Extract the (x, y) coordinate from the center of the cell holding the provided text.  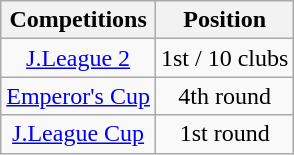
Emperor's Cup (78, 96)
1st round (224, 134)
J.League Cup (78, 134)
Competitions (78, 20)
J.League 2 (78, 58)
4th round (224, 96)
1st / 10 clubs (224, 58)
Position (224, 20)
